Locate the cell with the specified text and output its [x, y] center coordinate. 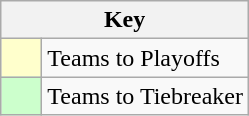
Teams to Tiebreaker [146, 96]
Teams to Playoffs [146, 58]
Key [125, 20]
